Find where the given text appears and provide that cell's center as (X, Y) coordinate. 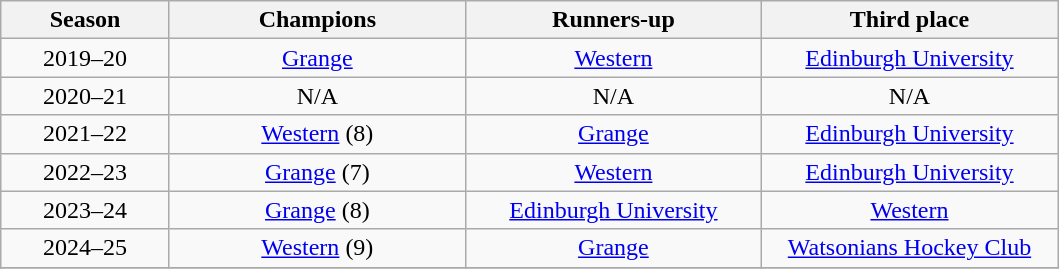
Western (8) (317, 134)
2019–20 (86, 58)
2020–21 (86, 96)
Grange (8) (317, 210)
2024–25 (86, 248)
Grange (7) (317, 172)
Runners-up (613, 20)
Champions (317, 20)
2021–22 (86, 134)
Watsonians Hockey Club (909, 248)
Third place (909, 20)
2022–23 (86, 172)
Season (86, 20)
Western (9) (317, 248)
2023–24 (86, 210)
